Identify which cell holds the provided text, then report its [x, y] central coordinate. 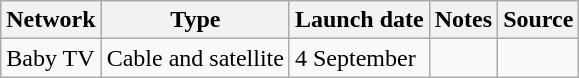
Launch date [359, 20]
Baby TV [51, 58]
Type [195, 20]
Cable and satellite [195, 58]
4 September [359, 58]
Source [538, 20]
Network [51, 20]
Notes [463, 20]
